For the text-containing cell, return its midpoint in (x, y) coordinate format. 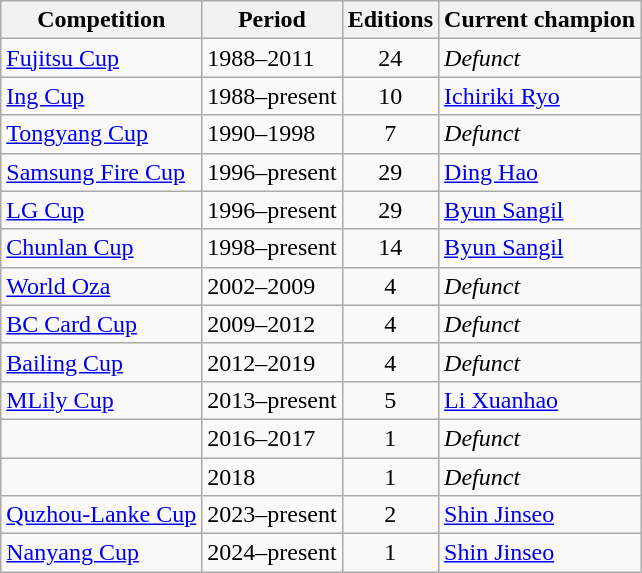
MLily Cup (102, 400)
LG Cup (102, 210)
1998–present (272, 248)
Quzhou-Lanke Cup (102, 515)
10 (390, 96)
Nanyang Cup (102, 553)
2002–2009 (272, 286)
7 (390, 134)
Chunlan Cup (102, 248)
Fujitsu Cup (102, 58)
Ichiriki Ryo (540, 96)
Samsung Fire Cup (102, 172)
2016–2017 (272, 438)
1990–1998 (272, 134)
2009–2012 (272, 324)
2012–2019 (272, 362)
Ing Cup (102, 96)
1988–present (272, 96)
24 (390, 58)
Current champion (540, 20)
1988–2011 (272, 58)
14 (390, 248)
World Oza (102, 286)
5 (390, 400)
Ding Hao (540, 172)
Period (272, 20)
Editions (390, 20)
BC Card Cup (102, 324)
Tongyang Cup (102, 134)
2023–present (272, 515)
2018 (272, 477)
Li Xuanhao (540, 400)
2013–present (272, 400)
2024–present (272, 553)
Bailing Cup (102, 362)
2 (390, 515)
Competition (102, 20)
